For the text-containing cell, return its midpoint in [x, y] coordinate format. 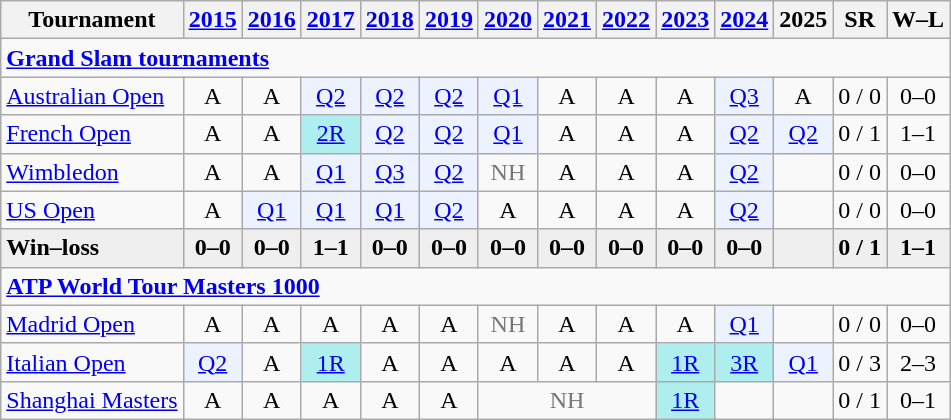
Italian Open [92, 362]
French Open [92, 134]
3R [744, 362]
2020 [508, 20]
2R [330, 134]
2022 [626, 20]
W–L [918, 20]
2024 [744, 20]
Grand Slam tournaments [476, 58]
Win–loss [92, 248]
0–1 [918, 400]
2023 [686, 20]
Wimbledon [92, 172]
Shanghai Masters [92, 400]
2018 [390, 20]
2016 [272, 20]
ATP World Tour Masters 1000 [476, 286]
2–3 [918, 362]
Madrid Open [92, 324]
2019 [448, 20]
Australian Open [92, 96]
2021 [566, 20]
2017 [330, 20]
US Open [92, 210]
0 / 3 [860, 362]
2015 [212, 20]
SR [860, 20]
Tournament [92, 20]
2025 [804, 20]
